Extract the [x, y] coordinate from the center of the cell holding the provided text.  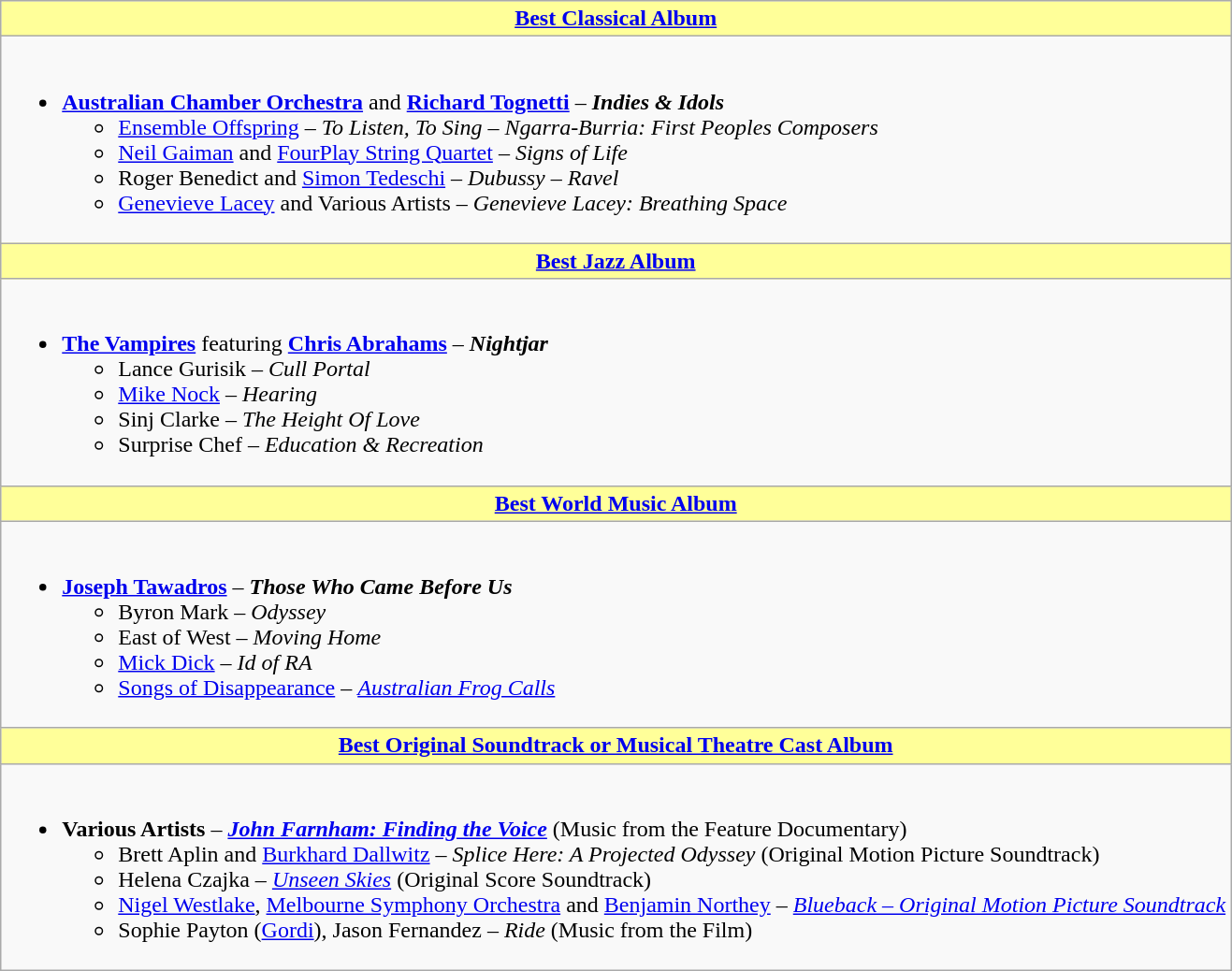
Best Classical Album [616, 19]
Best Jazz Album [616, 261]
Best Original Soundtrack or Musical Theatre Cast Album [616, 746]
Best World Music Album [616, 503]
